Scan for the cell matching the given text and deliver its [x, y] coordinate at center. 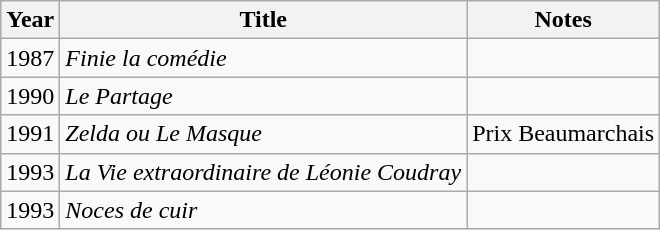
Year [30, 20]
Zelda ou Le Masque [264, 134]
Notes [564, 20]
1990 [30, 96]
Finie la comédie [264, 58]
1987 [30, 58]
La Vie extraordinaire de Léonie Coudray [264, 172]
Noces de cuir [264, 210]
Le Partage [264, 96]
Title [264, 20]
1991 [30, 134]
Prix Beaumarchais [564, 134]
